Detect which cell encompasses the target text, then output its [x, y] center coordinate. 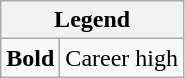
Career high [122, 58]
Bold [30, 58]
Legend [92, 20]
